Identify which cell holds the provided text, then report its [x, y] central coordinate. 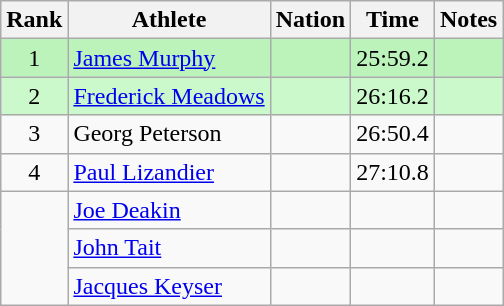
Georg Peterson [169, 134]
26:16.2 [393, 96]
Jacques Keyser [169, 286]
Paul Lizandier [169, 172]
Joe Deakin [169, 210]
Athlete [169, 20]
2 [34, 96]
Frederick Meadows [169, 96]
Nation [310, 20]
25:59.2 [393, 58]
26:50.4 [393, 134]
James Murphy [169, 58]
1 [34, 58]
Time [393, 20]
John Tait [169, 248]
4 [34, 172]
Rank [34, 20]
27:10.8 [393, 172]
3 [34, 134]
Notes [468, 20]
